Search for the cell housing the specified text and yield its [X, Y] center coordinate. 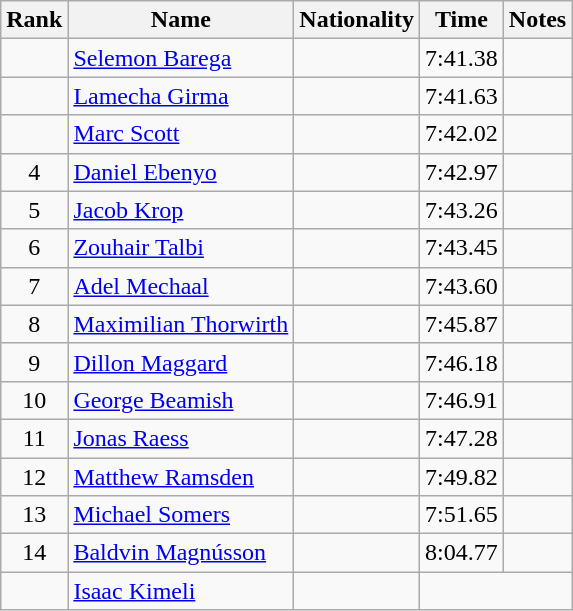
4 [34, 172]
Jonas Raess [181, 438]
7 [34, 286]
7:42.97 [462, 172]
Lamecha Girma [181, 96]
Maximilian Thorwirth [181, 324]
Adel Mechaal [181, 286]
6 [34, 248]
7:43.45 [462, 248]
Daniel Ebenyo [181, 172]
Isaac Kimeli [181, 591]
Nationality [357, 20]
7:46.91 [462, 400]
13 [34, 515]
Zouhair Talbi [181, 248]
Baldvin Magnússon [181, 553]
9 [34, 362]
7:41.38 [462, 58]
Notes [537, 20]
7:47.28 [462, 438]
7:46.18 [462, 362]
7:43.60 [462, 286]
12 [34, 477]
7:41.63 [462, 96]
Marc Scott [181, 134]
Michael Somers [181, 515]
7:45.87 [462, 324]
Name [181, 20]
Rank [34, 20]
7:49.82 [462, 477]
George Beamish [181, 400]
Matthew Ramsden [181, 477]
14 [34, 553]
7:42.02 [462, 134]
7:51.65 [462, 515]
Selemon Barega [181, 58]
Dillon Maggard [181, 362]
5 [34, 210]
Jacob Krop [181, 210]
Time [462, 20]
7:43.26 [462, 210]
11 [34, 438]
8:04.77 [462, 553]
8 [34, 324]
10 [34, 400]
